Search for the cell housing the specified text and yield its (x, y) center coordinate. 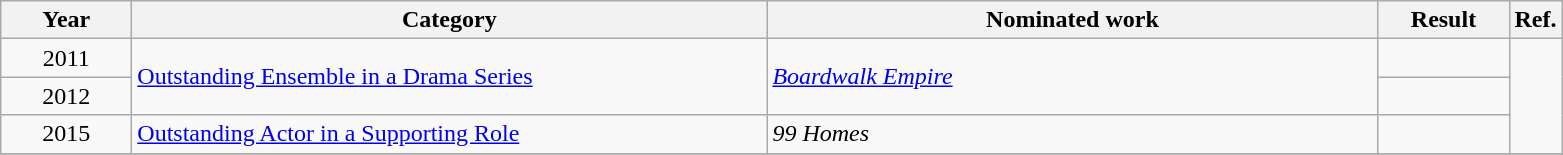
Category (450, 20)
Result (1444, 20)
Boardwalk Empire (1072, 77)
Nominated work (1072, 20)
99 Homes (1072, 134)
2011 (66, 58)
Outstanding Ensemble in a Drama Series (450, 77)
2015 (66, 134)
2012 (66, 96)
Ref. (1536, 20)
Year (66, 20)
Outstanding Actor in a Supporting Role (450, 134)
